Provide the [x, y] coordinate of the cell's center where the given text is located.  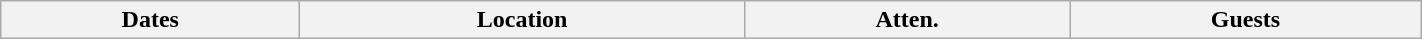
Location [522, 20]
Atten. [906, 20]
Dates [150, 20]
Guests [1246, 20]
